Detect which cell encompasses the target text, then output its [x, y] center coordinate. 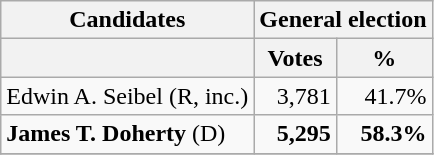
5,295 [295, 134]
58.3% [384, 134]
General election [343, 20]
Candidates [128, 20]
3,781 [295, 96]
Edwin A. Seibel (R, inc.) [128, 96]
41.7% [384, 96]
James T. Doherty (D) [128, 134]
Votes [295, 58]
% [384, 58]
